Provide the (x, y) coordinate of the cell's center where the given text is located.  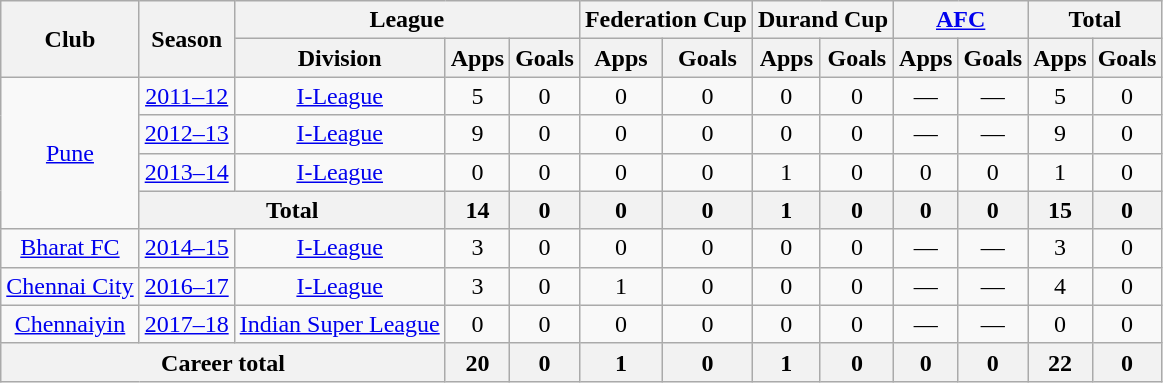
AFC (961, 20)
2011–12 (186, 96)
Career total (223, 362)
4 (1060, 286)
Division (340, 58)
Bharat FC (70, 248)
2013–14 (186, 172)
15 (1060, 210)
Pune (70, 153)
2014–15 (186, 248)
20 (477, 362)
Season (186, 39)
2017–18 (186, 324)
22 (1060, 362)
League (406, 20)
Durand Cup (822, 20)
Indian Super League (340, 324)
2012–13 (186, 134)
Chennaiyin (70, 324)
Club (70, 39)
14 (477, 210)
Federation Cup (666, 20)
2016–17 (186, 286)
Chennai City (70, 286)
